Output the [X, Y] coordinate of the center of the cell containing the given text.  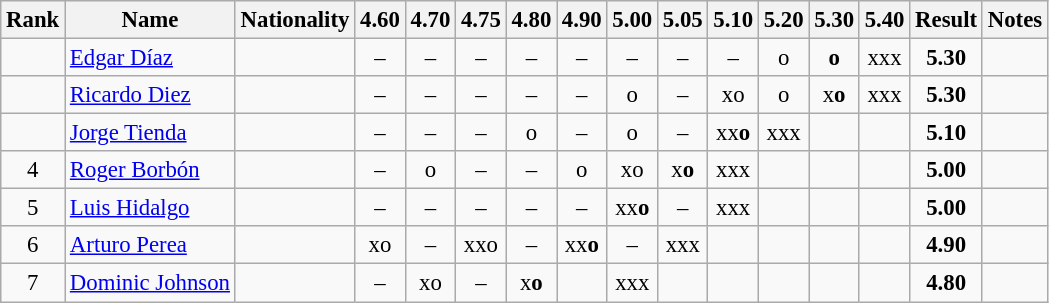
Ricardo Diez [150, 95]
Edgar Díaz [150, 58]
Rank [33, 20]
Dominic Johnson [150, 283]
5 [33, 208]
Jorge Tienda [150, 133]
4.70 [430, 20]
7 [33, 283]
Notes [1014, 20]
5.40 [884, 20]
Name [150, 20]
5.05 [682, 20]
Luis Hidalgo [150, 208]
5.20 [783, 20]
Roger Borbón [150, 170]
4 [33, 170]
Arturo Perea [150, 245]
4.75 [481, 20]
4.60 [380, 20]
Result [946, 20]
6 [33, 245]
Nationality [294, 20]
